Output the (x, y) coordinate of the center of the cell containing the given text.  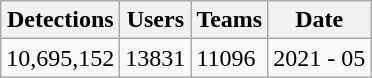
11096 (230, 58)
Detections (60, 20)
10,695,152 (60, 58)
Teams (230, 20)
13831 (156, 58)
Date (320, 20)
Users (156, 20)
2021 - 05 (320, 58)
